Scan for the cell matching the given text and deliver its (x, y) coordinate at center. 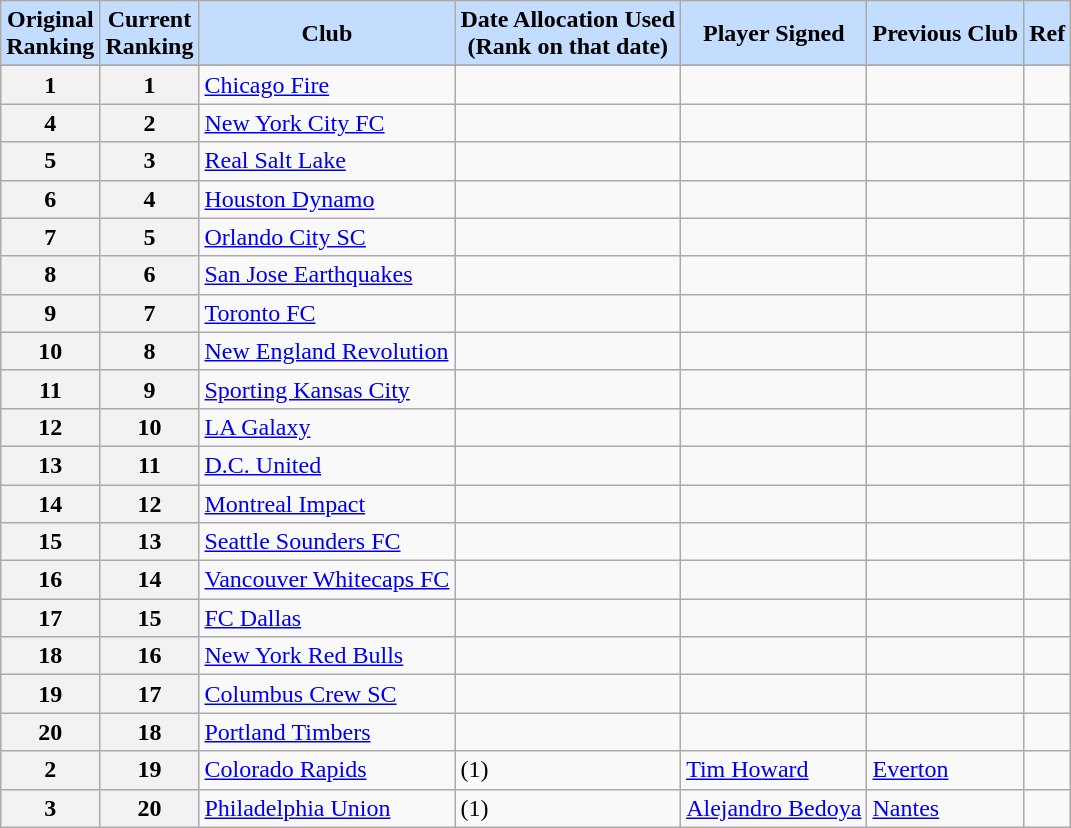
Chicago Fire (327, 85)
Real Salt Lake (327, 161)
Philadelphia Union (327, 808)
Orlando City SC (327, 237)
New York Red Bulls (327, 656)
New York City FC (327, 123)
FC Dallas (327, 618)
Club (327, 34)
Columbus Crew SC (327, 694)
Nantes (946, 808)
Vancouver Whitecaps FC (327, 580)
Alejandro Bedoya (774, 808)
Ref (1048, 34)
Toronto FC (327, 313)
Colorado Rapids (327, 770)
LA Galaxy (327, 427)
Seattle Sounders FC (327, 542)
Date Allocation Used (Rank on that date) (568, 34)
Previous Club (946, 34)
Sporting Kansas City (327, 389)
Portland Timbers (327, 732)
Original Ranking (50, 34)
New England Revolution (327, 351)
San Jose Earthquakes (327, 275)
Player Signed (774, 34)
D.C. United (327, 465)
Montreal Impact (327, 503)
Houston Dynamo (327, 199)
Tim Howard (774, 770)
Everton (946, 770)
Current Ranking (150, 34)
